Output the [x, y] coordinate of the center of the cell containing the given text.  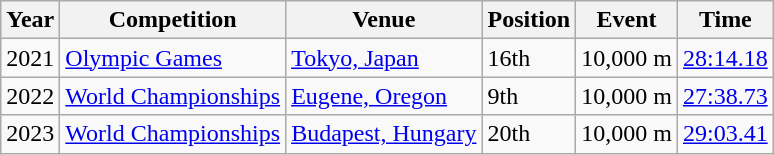
27:38.73 [725, 96]
Position [529, 20]
Tokyo, Japan [384, 58]
29:03.41 [725, 134]
28:14.18 [725, 58]
Eugene, Oregon [384, 96]
16th [529, 58]
Venue [384, 20]
9th [529, 96]
Budapest, Hungary [384, 134]
2021 [30, 58]
Olympic Games [173, 58]
20th [529, 134]
Time [725, 20]
2022 [30, 96]
2023 [30, 134]
Competition [173, 20]
Event [627, 20]
Year [30, 20]
